Determine the (x, y) coordinate at the center of the cell enclosing the given text.  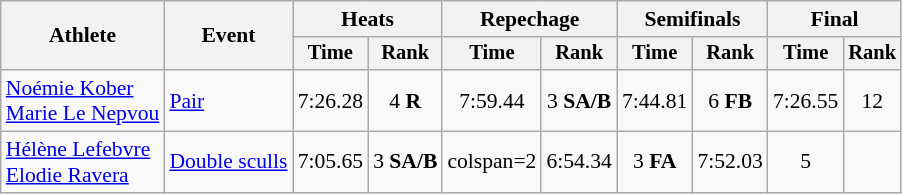
7:26.55 (806, 100)
12 (872, 100)
Hélène LefebvreElodie Ravera (83, 162)
Semifinals (692, 19)
Noémie KoberMarie Le Nepvou (83, 100)
7:59.44 (492, 100)
Heats (368, 19)
7:44.81 (654, 100)
7:05.65 (330, 162)
Event (228, 36)
6:54.34 (578, 162)
7:26.28 (330, 100)
6 FB (730, 100)
colspan=2 (492, 162)
7:52.03 (730, 162)
3 FA (654, 162)
Pair (228, 100)
Final (834, 19)
Athlete (83, 36)
4 R (405, 100)
Repechage (530, 19)
Double sculls (228, 162)
5 (806, 162)
